Identify which cell holds the provided text, then report its [X, Y] central coordinate. 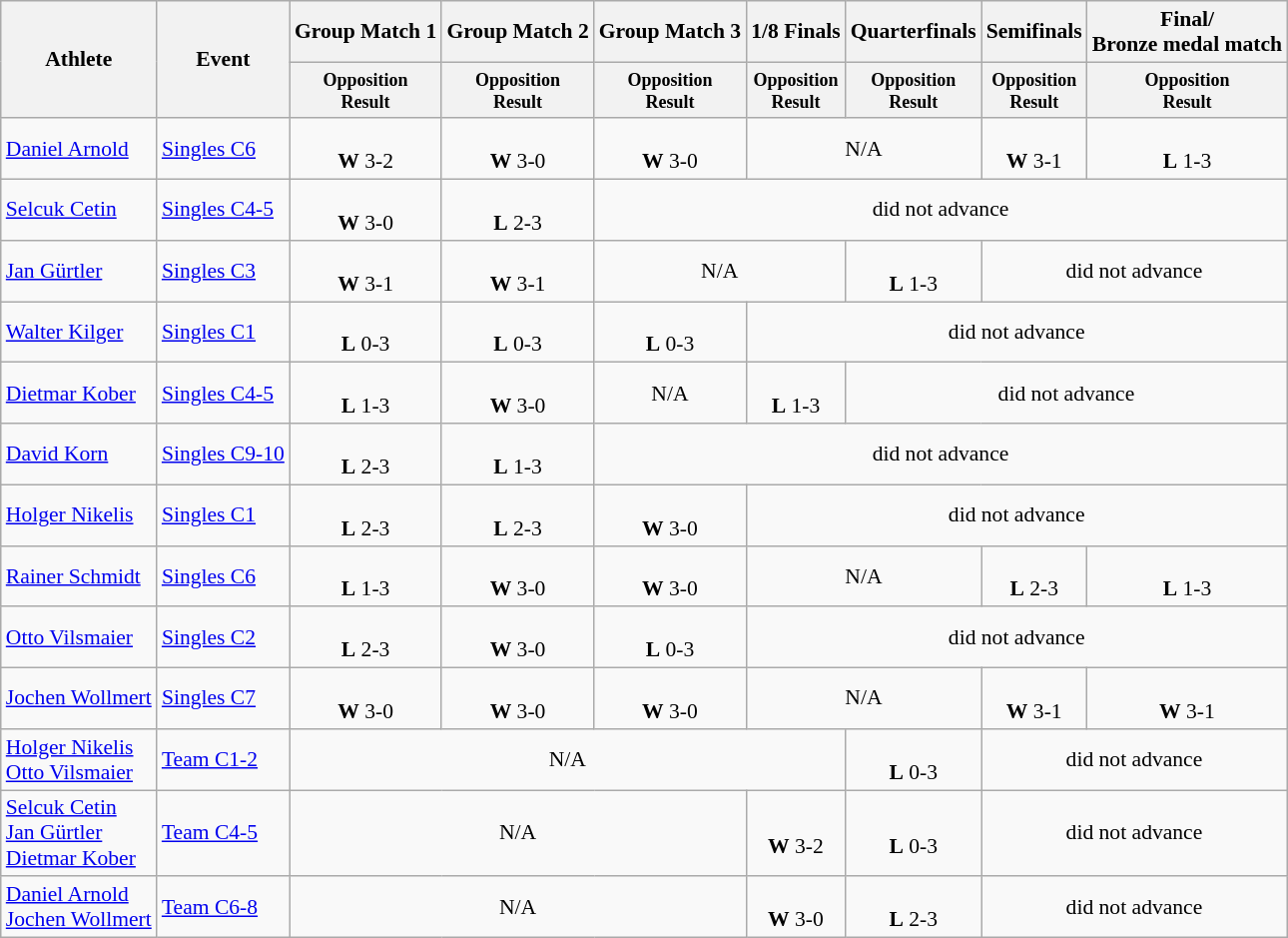
Group Match 1 [365, 32]
Semifinals [1034, 32]
Selcuk Cetin [79, 210]
Jochen Wollmert [79, 699]
Jan Gürtler [79, 272]
Daniel Arnold [79, 150]
Singles C7 [224, 699]
Daniel ArnoldJochen Wollmert [79, 907]
Team C4-5 [224, 833]
Group Match 3 [670, 32]
Holger NikelisOtto Vilsmaier [79, 759]
Athlete [79, 60]
Holger Nikelis [79, 515]
1/8 Finals [795, 32]
Otto Vilsmaier [79, 637]
Final/Bronze medal match [1187, 32]
David Korn [79, 454]
Rainer Schmidt [79, 575]
Singles C9-10 [224, 454]
Event [224, 60]
Group Match 2 [517, 32]
Team C6-8 [224, 907]
Selcuk CetinJan GürtlerDietmar Kober [79, 833]
Walter Kilger [79, 332]
Team C1-2 [224, 759]
Singles C2 [224, 637]
Singles C3 [224, 272]
Quarterfinals [914, 32]
Dietmar Kober [79, 394]
